Provide the (X, Y) coordinate of the cell's center where the given text is located.  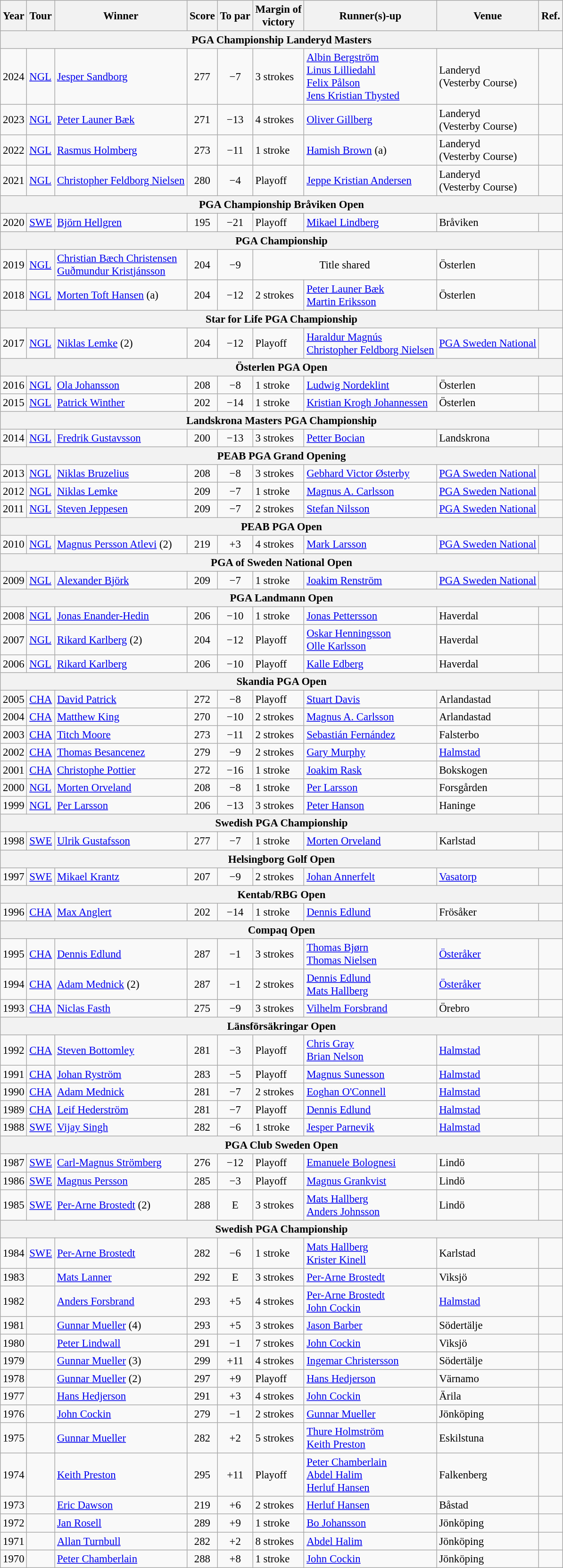
Vilhelm Forsbrand (371, 1009)
280 (203, 181)
270 (203, 717)
Bo Johansson (371, 1523)
Jan Rosell (121, 1523)
Ludwig Nordeklint (371, 385)
Gebhard Victor Østerby (371, 474)
1999 (14, 806)
2004 (14, 717)
Hamish Brown (a) (371, 150)
Johan Annerfelt (371, 876)
1990 (14, 1092)
1992 (14, 1050)
Peter Chamberlain Abdel Halim Herluf Hansen (371, 1475)
5 strokes (278, 1438)
207 (203, 876)
1988 (14, 1127)
Carl-Magnus Strömberg (121, 1163)
+6 (235, 1505)
Haraldur Magnús Christopher Feldborg Nielsen (371, 343)
Niclas Fasth (121, 1009)
Oliver Gillberg (371, 120)
Steven Jeppesen (121, 509)
Jason Barber (371, 1326)
1998 (14, 841)
2012 (14, 492)
Frösåker (488, 912)
Title shared (345, 264)
Helsingborg Golf Open (281, 859)
Leif Hederström (121, 1110)
Christopher Feldborg Nielsen (121, 181)
2017 (14, 343)
Keith Preston (121, 1475)
Ola Johansson (121, 385)
Rikard Karlberg (121, 664)
Peter Launer Bæk (121, 120)
2014 (14, 438)
Peter Chamberlain (121, 1559)
Anders Forsbrand (121, 1301)
Thomas Bjørn Thomas Nielsen (371, 954)
Margin ofvictory (278, 16)
Steven Bottomley (121, 1050)
1977 (14, 1396)
Abdel Halim (371, 1541)
1973 (14, 1505)
PGA Championship Bråviken Open (281, 205)
Per-Arne Brostedt John Cockin (371, 1301)
Jeppe Kristian Andersen (371, 181)
Haninge (488, 806)
Adam Mednick (2) (121, 984)
Mikael Lindberg (371, 223)
1993 (14, 1009)
Patrick Winther (121, 403)
195 (203, 223)
Bråviken (488, 223)
Albin Bergström Linus Lilliedahl Felix Pålson Jens Kristian Thysted (371, 76)
285 (203, 1181)
1991 (14, 1075)
Runner(s)-up (371, 16)
2000 (14, 788)
David Patrick (121, 699)
1975 (14, 1438)
1974 (14, 1475)
Vasatorp (488, 876)
Oskar Henningsson Olle Karlsson (371, 640)
PGA Championship (281, 241)
Tour (41, 16)
−16 (235, 770)
Max Anglert (121, 912)
2011 (14, 509)
Peter Lindwall (121, 1343)
PEAB PGA Grand Opening (281, 456)
Sebastián Fernández (371, 735)
Matthew King (121, 717)
Star for Life PGA Championship (281, 319)
Ärila (488, 1396)
2015 (14, 403)
2009 (14, 580)
Allan Turnbull (121, 1541)
PGA Championship Landeryd Masters (281, 40)
Magnus Persson Atlevi (2) (121, 545)
1976 (14, 1414)
Eoghan O'Connell (371, 1092)
Landskrona Masters PGA Championship (281, 420)
Ulrik Gustafsson (121, 841)
Mats Hallberg Anders Johnsson (371, 1205)
Alexander Björk (121, 580)
1987 (14, 1163)
Winner (121, 16)
1989 (14, 1110)
Niklas Lemke (121, 492)
−21 (235, 223)
2024 (14, 76)
289 (203, 1523)
Adam Mednick (121, 1092)
2019 (14, 264)
Compaq Open (281, 930)
276 (203, 1163)
1984 (14, 1253)
299 (203, 1361)
Kentab/RBG Open (281, 894)
2022 (14, 150)
Bokskogen (488, 770)
297 (203, 1379)
Herluf Hansen (371, 1505)
Länsförsäkringar Open (281, 1026)
Jonas Enander-Hedin (121, 616)
+8 (235, 1559)
Rasmus Holmberg (121, 150)
Per-Arne Brostedt (2) (121, 1205)
Ingemar Christersson (371, 1361)
1985 (14, 1205)
Jonas Pettersson (371, 616)
Gunnar Mueller (3) (121, 1361)
To par (235, 16)
Mats Hallberg Krister Kinell (371, 1253)
Magnus Persson (121, 1181)
Stefan Nilsson (371, 509)
Jesper Sandborg (121, 76)
Stuart Davis (371, 699)
2008 (14, 616)
1997 (14, 876)
1980 (14, 1343)
200 (203, 438)
Forsgården (488, 788)
Dennis Edlund Mats Hallberg (371, 984)
Chris Gray Brian Nelson (371, 1050)
1970 (14, 1559)
Eric Dawson (121, 1505)
1983 (14, 1277)
Peter Hanson (371, 806)
PGA Landmann Open (281, 598)
Eskilstuna (488, 1438)
Kristian Krogh Johannessen (371, 403)
Thure Holmström Keith Preston (371, 1438)
1972 (14, 1523)
−4 (235, 181)
Petter Bocian (371, 438)
2010 (14, 545)
1994 (14, 984)
Österlen PGA Open (281, 367)
Ref. (551, 16)
275 (203, 1009)
Joakim Renström (371, 580)
Björn Hellgren (121, 223)
2018 (14, 295)
Peter Launer Bæk Martin Eriksson (371, 295)
Värnamo (488, 1379)
2006 (14, 664)
1996 (14, 912)
2002 (14, 752)
2007 (14, 640)
PEAB PGA Open (281, 527)
Magnus Grankvist (371, 1181)
271 (203, 120)
283 (203, 1075)
295 (203, 1475)
Jesper Parnevik (371, 1127)
Skandia PGA Open (281, 682)
−5 (235, 1075)
Vijay Singh (121, 1127)
Falsterbo (488, 735)
Falkenberg (488, 1475)
PGA of Sweden National Open (281, 562)
1995 (14, 954)
Niklas Lemke (2) (121, 343)
Venue (488, 16)
Morten Toft Hansen (a) (121, 295)
1971 (14, 1541)
Titch Moore (121, 735)
1981 (14, 1326)
8 strokes (278, 1541)
2005 (14, 699)
Mikael Krantz (121, 876)
Score (203, 16)
2021 (14, 181)
Thomas Besancenez (121, 752)
1978 (14, 1379)
Magnus Sunesson (371, 1075)
Örebro (488, 1009)
2016 (14, 385)
Landskrona (488, 438)
PGA Club Sweden Open (281, 1145)
Emanuele Bolognesi (371, 1163)
Niklas Bruzelius (121, 474)
1986 (14, 1181)
Gary Murphy (371, 752)
292 (203, 1277)
Mark Larsson (371, 545)
Christophe Pottier (121, 770)
Gunnar Mueller (2) (121, 1379)
7 strokes (278, 1343)
1982 (14, 1301)
2013 (14, 474)
2020 (14, 223)
Kalle Edberg (371, 664)
Fredrik Gustavsson (121, 438)
Gunnar Mueller (4) (121, 1326)
2023 (14, 120)
2003 (14, 735)
1979 (14, 1361)
2001 (14, 770)
Mats Lanner (121, 1277)
Rikard Karlberg (2) (121, 640)
Joakim Rask (371, 770)
Christian Bæch Christensen Guðmundur Kristjánsson (121, 264)
Båstad (488, 1505)
Year (14, 16)
Johan Ryström (121, 1075)
